Find where the given text appears and provide that cell's center as (X, Y) coordinate. 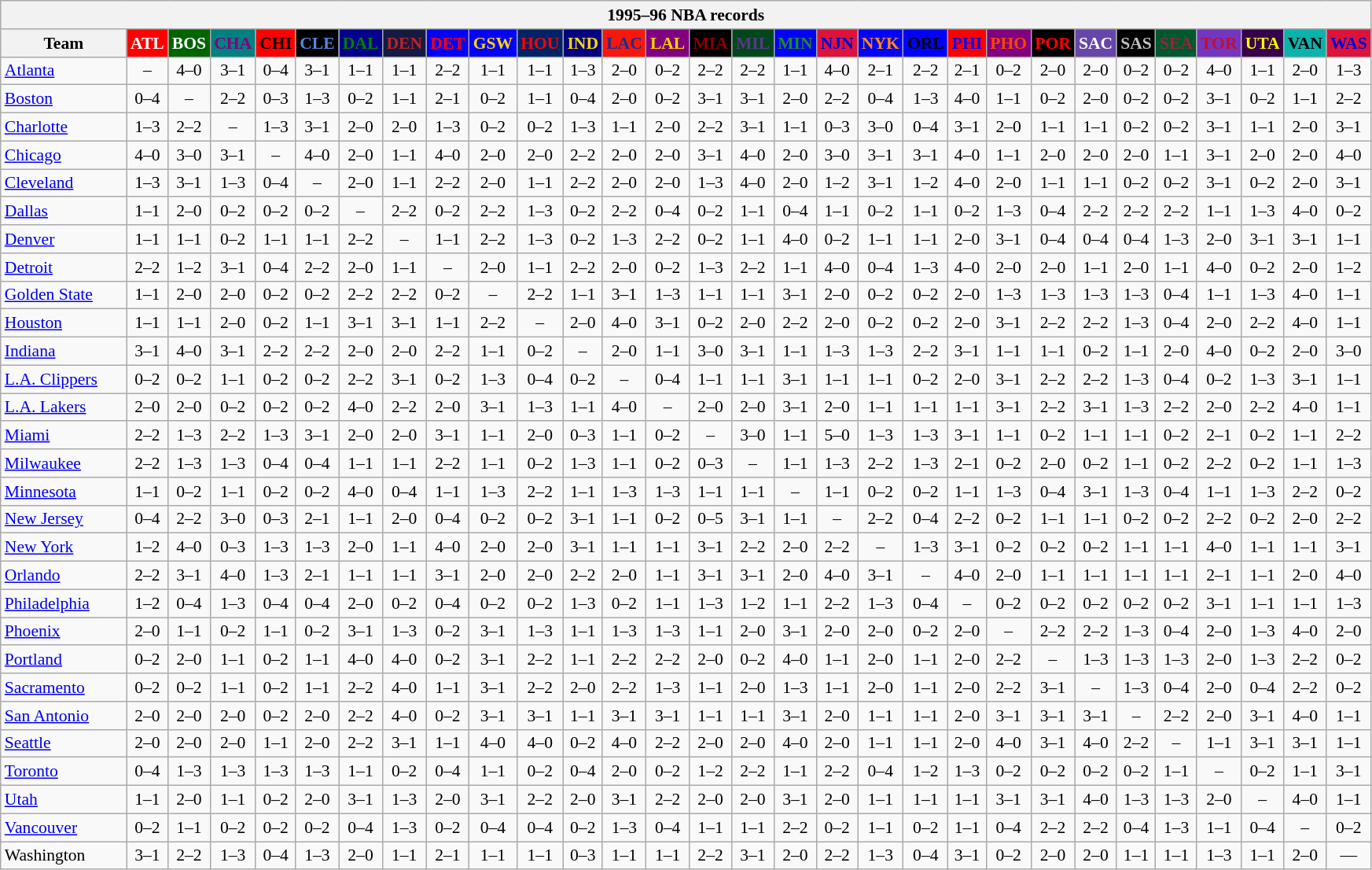
San Antonio (64, 716)
Chicago (64, 155)
MIN (795, 43)
NJN (837, 43)
SAC (1096, 43)
SAS (1136, 43)
L.A. Clippers (64, 379)
Toronto (64, 772)
0–5 (710, 519)
Houston (64, 323)
PHI (967, 43)
BOS (189, 43)
Milwaukee (64, 463)
Indiana (64, 352)
DAL (361, 43)
Boston (64, 99)
Cleveland (64, 183)
Vancouver (64, 828)
Dallas (64, 212)
Seattle (64, 743)
CLE (318, 43)
New York (64, 547)
Minnesota (64, 492)
MIL (753, 43)
Atlanta (64, 71)
UTA (1263, 43)
CHA (233, 43)
5–0 (837, 436)
SEA (1176, 43)
Detroit (64, 267)
IND (583, 43)
Team (64, 43)
TOR (1219, 43)
— (1349, 856)
Miami (64, 436)
MIA (710, 43)
VAN (1305, 43)
Washington (64, 856)
ATL (148, 43)
DEN (404, 43)
Golden State (64, 295)
HOU (539, 43)
Denver (64, 239)
GSW (494, 43)
Orlando (64, 576)
DET (448, 43)
ORL (926, 43)
NYK (881, 43)
LAL (668, 43)
Charlotte (64, 127)
PHO (1008, 43)
CHI (275, 43)
1995–96 NBA records (686, 15)
LAC (624, 43)
New Jersey (64, 519)
Phoenix (64, 632)
Portland (64, 660)
WAS (1349, 43)
Sacramento (64, 688)
Philadelphia (64, 603)
POR (1053, 43)
Utah (64, 800)
L.A. Lakers (64, 407)
